From the cell containing the given text, extract its center point as [X, Y] coordinate. 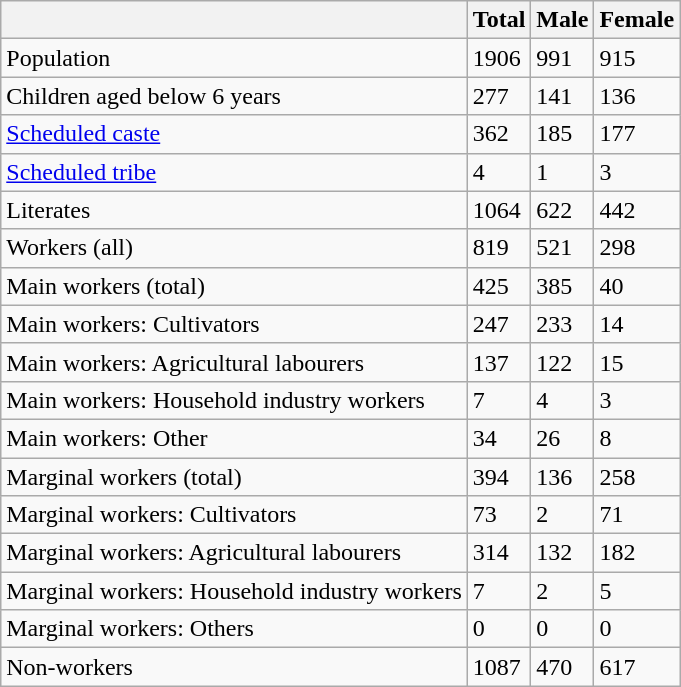
362 [499, 134]
141 [562, 96]
15 [637, 362]
425 [499, 286]
1906 [499, 58]
991 [562, 58]
Literates [234, 210]
622 [562, 210]
122 [562, 362]
Workers (all) [234, 248]
132 [562, 553]
Scheduled caste [234, 134]
470 [562, 667]
34 [499, 438]
Male [562, 20]
1064 [499, 210]
1 [562, 172]
185 [562, 134]
26 [562, 438]
819 [499, 248]
247 [499, 324]
Total [499, 20]
521 [562, 248]
Main workers: Household industry workers [234, 400]
Main workers: Agricultural labourers [234, 362]
Marginal workers: Others [234, 629]
442 [637, 210]
Female [637, 20]
Children aged below 6 years [234, 96]
233 [562, 324]
8 [637, 438]
Main workers: Cultivators [234, 324]
137 [499, 362]
385 [562, 286]
Marginal workers: Cultivators [234, 515]
71 [637, 515]
394 [499, 477]
617 [637, 667]
Population [234, 58]
Main workers: Other [234, 438]
177 [637, 134]
258 [637, 477]
182 [637, 553]
Marginal workers (total) [234, 477]
Main workers (total) [234, 286]
Marginal workers: Agricultural labourers [234, 553]
298 [637, 248]
Marginal workers: Household industry workers [234, 591]
314 [499, 553]
1087 [499, 667]
73 [499, 515]
14 [637, 324]
5 [637, 591]
915 [637, 58]
Scheduled tribe [234, 172]
Non-workers [234, 667]
40 [637, 286]
277 [499, 96]
